Search for the cell housing the specified text and yield its [x, y] center coordinate. 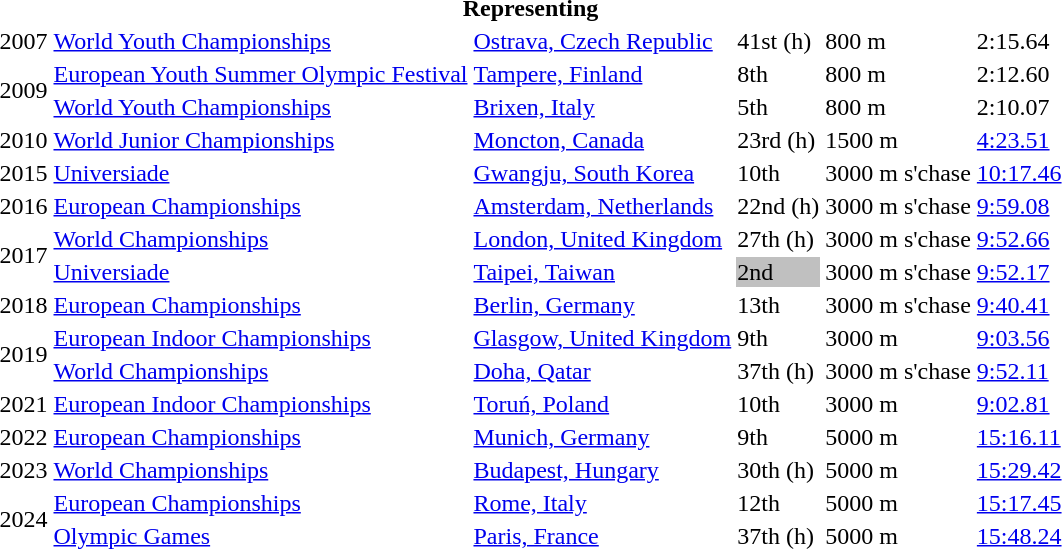
Berlin, Germany [602, 305]
13th [778, 305]
1500 m [898, 140]
Amsterdam, Netherlands [602, 206]
European Youth Summer Olympic Festival [260, 74]
41st (h) [778, 41]
Taipei, Taiwan [602, 272]
Toruń, Poland [602, 404]
Budapest, Hungary [602, 470]
12th [778, 503]
30th (h) [778, 470]
22nd (h) [778, 206]
Doha, Qatar [602, 371]
London, United Kingdom [602, 239]
8th [778, 74]
World Junior Championships [260, 140]
27th (h) [778, 239]
Brixen, Italy [602, 107]
Tampere, Finland [602, 74]
Glasgow, United Kingdom [602, 338]
37th (h) [778, 371]
Munich, Germany [602, 437]
Ostrava, Czech Republic [602, 41]
5th [778, 107]
Rome, Italy [602, 503]
2nd [778, 272]
Gwangju, South Korea [602, 173]
Moncton, Canada [602, 140]
23rd (h) [778, 140]
